Capture the cell that displays the provided text and extract its (X, Y) central coordinate. 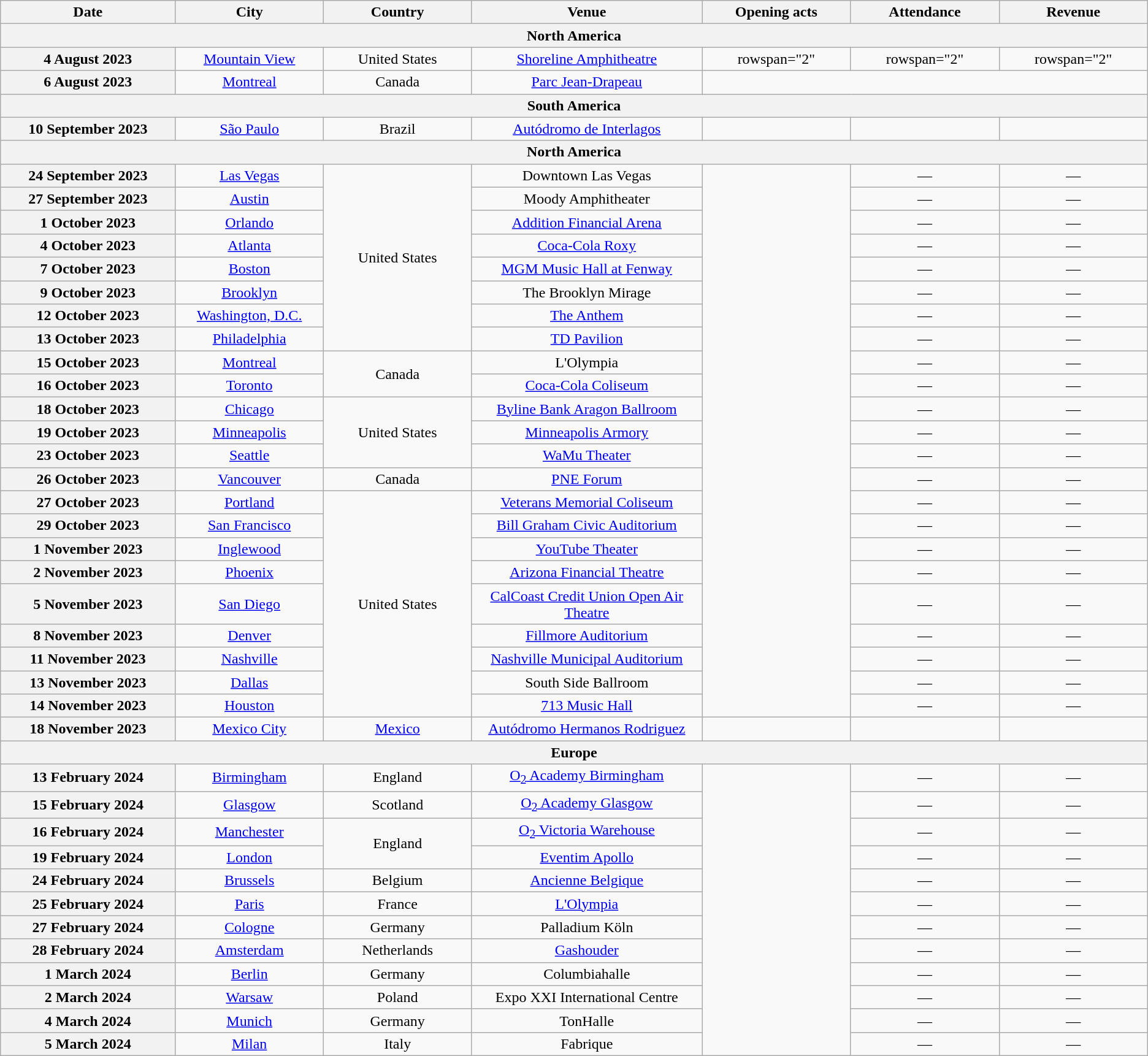
13 November 2023 (88, 683)
Italy (397, 1044)
Parc Jean-Drapeau (587, 82)
713 Music Hall (587, 706)
Netherlands (397, 951)
YouTube Theater (587, 549)
7 October 2023 (88, 269)
27 February 2024 (88, 927)
Vancouver (250, 479)
27 October 2023 (88, 502)
O2 Academy Birmingham (587, 778)
28 February 2024 (88, 951)
Autódromo de Interlagos (587, 129)
Fabrique (587, 1044)
Shoreline Amphitheatre (587, 59)
Poland (397, 997)
Mexico City (250, 729)
Houston (250, 706)
4 August 2023 (88, 59)
San Diego (250, 603)
Cologne (250, 927)
Washington, D.C. (250, 316)
4 March 2024 (88, 1020)
Dallas (250, 683)
15 October 2023 (88, 362)
Country (397, 12)
Atlanta (250, 245)
Europe (574, 752)
Mountain View (250, 59)
5 November 2023 (88, 603)
5 March 2024 (88, 1044)
Munich (250, 1020)
Minneapolis Armory (587, 432)
Coca-Cola Coliseum (587, 386)
Scotland (397, 805)
27 September 2023 (88, 199)
Columbiahalle (587, 974)
8 November 2023 (88, 635)
Coca-Cola Roxy (587, 245)
Venue (587, 12)
Las Vegas (250, 175)
Inglewood (250, 549)
19 February 2024 (88, 857)
Expo XXI International Centre (587, 997)
City (250, 12)
25 February 2024 (88, 904)
9 October 2023 (88, 293)
Moody Amphitheater (587, 199)
Opening acts (776, 12)
Portland (250, 502)
MGM Music Hall at Fenway (587, 269)
15 February 2024 (88, 805)
Palladium Köln (587, 927)
19 October 2023 (88, 432)
WaMu Theater (587, 456)
Chicago (250, 409)
16 October 2023 (88, 386)
Nashville Municipal Auditorium (587, 659)
18 October 2023 (88, 409)
24 February 2024 (88, 881)
Milan (250, 1044)
Denver (250, 635)
1 November 2023 (88, 549)
Addition Financial Arena (587, 222)
Date (88, 12)
Brooklyn (250, 293)
South America (574, 105)
TD Pavilion (587, 339)
Austin (250, 199)
Seattle (250, 456)
Bill Graham Civic Auditorium (587, 526)
Autódromo Hermanos Rodriguez (587, 729)
Gashouder (587, 951)
1 March 2024 (88, 974)
O2 Academy Glasgow (587, 805)
Revenue (1073, 12)
Phoenix (250, 572)
Byline Bank Aragon Ballroom (587, 409)
Toronto (250, 386)
Glasgow (250, 805)
Berlin (250, 974)
23 October 2023 (88, 456)
Mexico (397, 729)
2 November 2023 (88, 572)
PNE Forum (587, 479)
Manchester (250, 832)
São Paulo (250, 129)
13 February 2024 (88, 778)
Downtown Las Vegas (587, 175)
Amsterdam (250, 951)
4 October 2023 (88, 245)
O2 Victoria Warehouse (587, 832)
6 August 2023 (88, 82)
16 February 2024 (88, 832)
Boston (250, 269)
2 March 2024 (88, 997)
Nashville (250, 659)
Belgium (397, 881)
14 November 2023 (88, 706)
Ancienne Belgique (587, 881)
Paris (250, 904)
Fillmore Auditorium (587, 635)
London (250, 857)
CalCoast Credit Union Open Air Theatre (587, 603)
The Brooklyn Mirage (587, 293)
Brazil (397, 129)
Orlando (250, 222)
Attendance (925, 12)
France (397, 904)
The Anthem (587, 316)
1 October 2023 (88, 222)
11 November 2023 (88, 659)
San Francisco (250, 526)
Veterans Memorial Coliseum (587, 502)
Warsaw (250, 997)
Minneapolis (250, 432)
26 October 2023 (88, 479)
29 October 2023 (88, 526)
18 November 2023 (88, 729)
Eventim Apollo (587, 857)
24 September 2023 (88, 175)
13 October 2023 (88, 339)
Philadelphia (250, 339)
South Side Ballroom (587, 683)
12 October 2023 (88, 316)
Brussels (250, 881)
TonHalle (587, 1020)
Arizona Financial Theatre (587, 572)
Birmingham (250, 778)
10 September 2023 (88, 129)
